Scan for the cell matching the given text and deliver its (X, Y) coordinate at center. 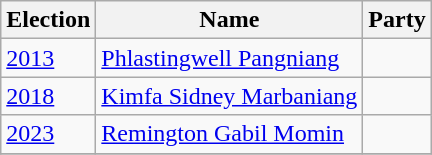
2013 (48, 58)
Party (397, 20)
2018 (48, 96)
Kimfa Sidney Marbaniang (230, 96)
Name (230, 20)
Remington Gabil Momin (230, 134)
Phlastingwell Pangniang (230, 58)
2023 (48, 134)
Election (48, 20)
